Capture the cell that displays the provided text and extract its [X, Y] central coordinate. 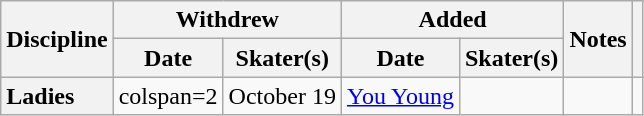
Withdrew [227, 20]
You Young [400, 96]
Notes [598, 39]
October 19 [282, 96]
Added [452, 20]
colspan=2 [168, 96]
Discipline [57, 39]
Ladies [57, 96]
